Provide the (X, Y) coordinate of the cell's center where the given text is located.  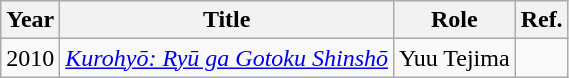
Title (227, 20)
Year (30, 20)
2010 (30, 58)
Yuu Tejima (455, 58)
Ref. (542, 20)
Role (455, 20)
Kurohyō: Ryū ga Gotoku Shinshō (227, 58)
